Provide the [X, Y] coordinate of the cell's center where the given text is located.  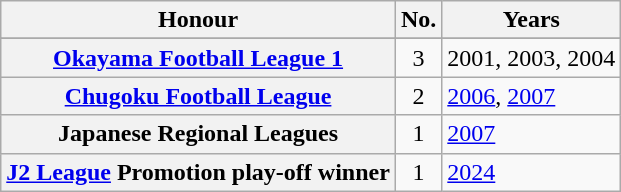
Okayama Football League 1 [198, 58]
Chugoku Football League [198, 96]
Japanese Regional Leagues [198, 134]
No. [418, 20]
2007 [532, 134]
2 [418, 96]
J2 League Promotion play-off winner [198, 172]
2001, 2003, 2004 [532, 58]
3 [418, 58]
2024 [532, 172]
2006, 2007 [532, 96]
Honour [198, 20]
Years [532, 20]
